Determine the (X, Y) coordinate at the center of the cell enclosing the given text.  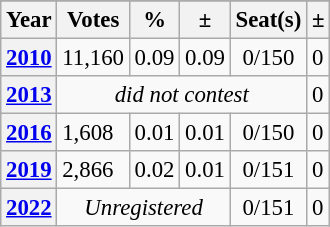
0.02 (154, 170)
Seat(s) (268, 20)
2016 (29, 133)
Year (29, 20)
2019 (29, 170)
% (154, 20)
Votes (93, 20)
2010 (29, 58)
1,608 (93, 133)
did not contest (182, 95)
2,866 (93, 170)
11,160 (93, 58)
2013 (29, 95)
2022 (29, 208)
Unregistered (144, 208)
